Return the (x, y) coordinate for the center point of the cell that contains the specified text.  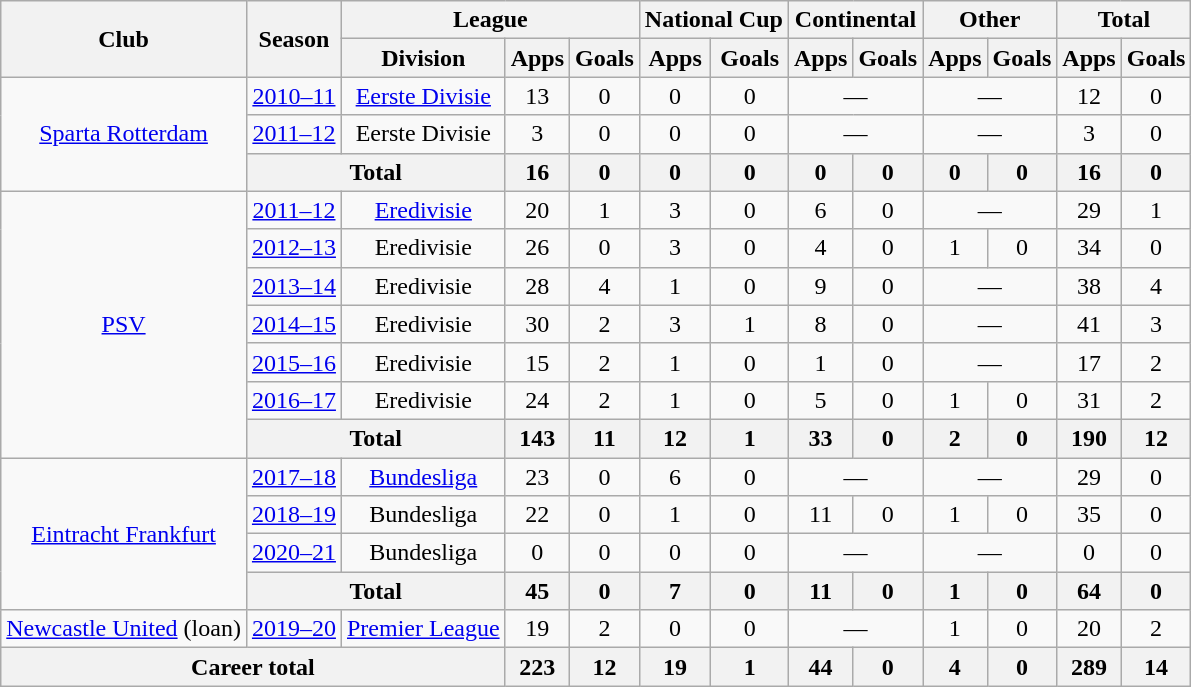
35 (1089, 515)
2013–14 (294, 286)
23 (537, 477)
2017–18 (294, 477)
2015–16 (294, 362)
30 (537, 324)
64 (1089, 591)
14 (1156, 667)
24 (537, 400)
Newcastle United (loan) (124, 629)
38 (1089, 286)
143 (537, 438)
Premier League (423, 629)
34 (1089, 248)
9 (820, 286)
2016–17 (294, 400)
2020–21 (294, 553)
33 (820, 438)
44 (820, 667)
Club (124, 39)
Other (990, 20)
7 (675, 591)
National Cup (714, 20)
15 (537, 362)
PSV (124, 324)
League (490, 20)
Continental (855, 20)
223 (537, 667)
26 (537, 248)
8 (820, 324)
2012–13 (294, 248)
5 (820, 400)
2010–11 (294, 96)
Eintracht Frankfurt (124, 534)
13 (537, 96)
2019–20 (294, 629)
2014–15 (294, 324)
Season (294, 39)
Division (423, 58)
41 (1089, 324)
45 (537, 591)
Sparta Rotterdam (124, 134)
2018–19 (294, 515)
28 (537, 286)
22 (537, 515)
17 (1089, 362)
Career total (253, 667)
190 (1089, 438)
31 (1089, 400)
289 (1089, 667)
